Determine the [X, Y] coordinate at the center of the cell enclosing the given text.  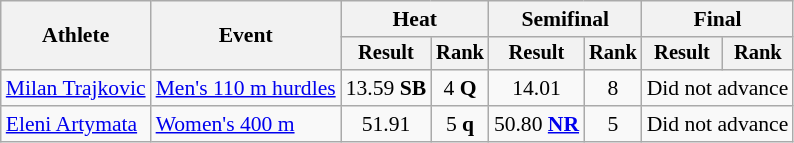
50.80 NR [536, 124]
Event [246, 36]
5 [613, 124]
4 Q [460, 88]
Eleni Artymata [76, 124]
5 q [460, 124]
Heat [415, 19]
51.91 [386, 124]
8 [613, 88]
Women's 400 m [246, 124]
Semifinal [566, 19]
14.01 [536, 88]
13.59 SB [386, 88]
Final [718, 19]
Athlete [76, 36]
Men's 110 m hurdles [246, 88]
Milan Trajkovic [76, 88]
